Capture the cell that displays the provided text and extract its (x, y) central coordinate. 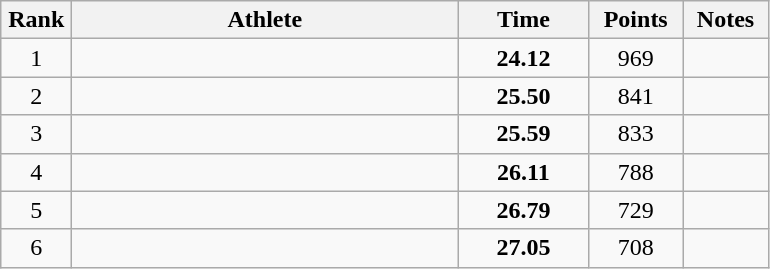
2 (36, 96)
6 (36, 248)
25.50 (524, 96)
4 (36, 172)
1 (36, 58)
27.05 (524, 248)
Rank (36, 20)
788 (636, 172)
Time (524, 20)
26.79 (524, 210)
Athlete (265, 20)
969 (636, 58)
25.59 (524, 134)
26.11 (524, 172)
Notes (725, 20)
708 (636, 248)
24.12 (524, 58)
Points (636, 20)
729 (636, 210)
833 (636, 134)
841 (636, 96)
5 (36, 210)
3 (36, 134)
